Scan for the cell matching the given text and deliver its (X, Y) coordinate at center. 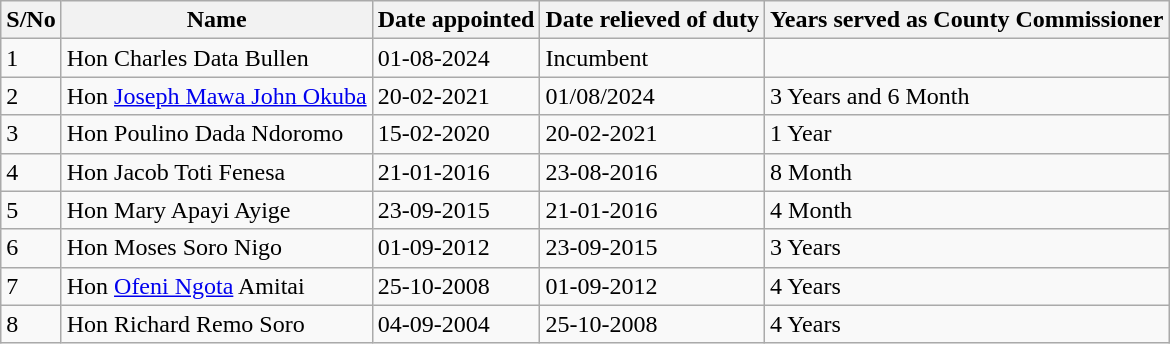
04-09-2004 (456, 324)
Name (216, 20)
Incumbent (652, 58)
23-08-2016 (652, 172)
7 (31, 286)
15-02-2020 (456, 134)
01/08/2024 (652, 96)
3 (31, 134)
Hon Charles Data Bullen (216, 58)
8 Month (967, 172)
Hon Poulino Dada Ndoromo (216, 134)
4 (31, 172)
Years served as County Commissioner (967, 20)
Hon Richard Remo Soro (216, 324)
Hon Mary Apayi Ayige (216, 210)
2 (31, 96)
1 Year (967, 134)
Date relieved of duty (652, 20)
Hon Moses Soro Nigo (216, 248)
1 (31, 58)
6 (31, 248)
3 Years and 6 Month (967, 96)
3 Years (967, 248)
Hon Ofeni Ngota Amitai (216, 286)
Date appointed (456, 20)
01-08-2024 (456, 58)
Hon Joseph Mawa John Okuba (216, 96)
Hon Jacob Toti Fenesa (216, 172)
8 (31, 324)
S/No (31, 20)
4 Month (967, 210)
5 (31, 210)
